For the text-containing cell, return its midpoint in [X, Y] coordinate format. 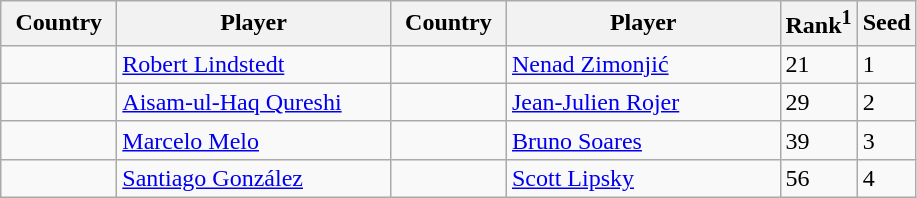
Robert Lindstedt [254, 64]
Rank1 [818, 24]
Scott Lipsky [643, 178]
1 [886, 64]
29 [818, 102]
Aisam-ul-Haq Qureshi [254, 102]
Santiago González [254, 178]
2 [886, 102]
Jean-Julien Rojer [643, 102]
3 [886, 140]
Nenad Zimonjić [643, 64]
4 [886, 178]
Marcelo Melo [254, 140]
21 [818, 64]
Seed [886, 24]
Bruno Soares [643, 140]
39 [818, 140]
56 [818, 178]
